Pinpoint the cell where the given text exists, returning its (X, Y) midpoint coordinate. 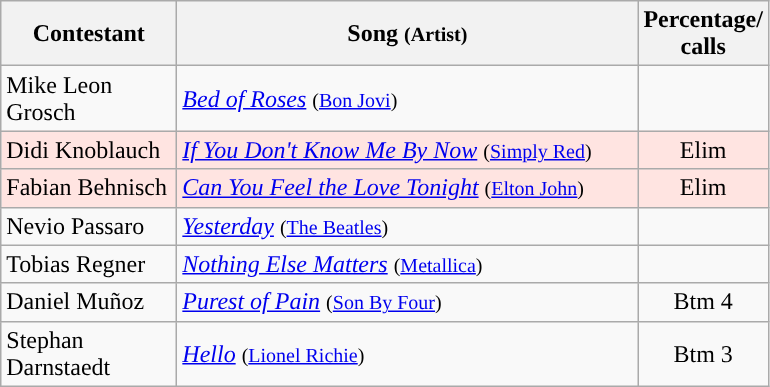
Stephan Darnstaedt (89, 354)
Percentage/calls (704, 34)
Bed of Roses (Bon Jovi) (408, 98)
Fabian Behnisch (89, 188)
If You Don't Know Me By Now (Simply Red) (408, 150)
Tobias Regner (89, 264)
Song (Artist) (408, 34)
Can You Feel the Love Tonight (Elton John) (408, 188)
Nothing Else Matters (Metallica) (408, 264)
Nevio Passaro (89, 226)
Daniel Muñoz (89, 302)
Btm 4 (704, 302)
Mike Leon Grosch (89, 98)
Didi Knoblauch (89, 150)
Purest of Pain (Son By Four) (408, 302)
Contestant (89, 34)
Hello (Lionel Richie) (408, 354)
Btm 3 (704, 354)
Yesterday (The Beatles) (408, 226)
